Detect which cell encompasses the target text, then output its (X, Y) center coordinate. 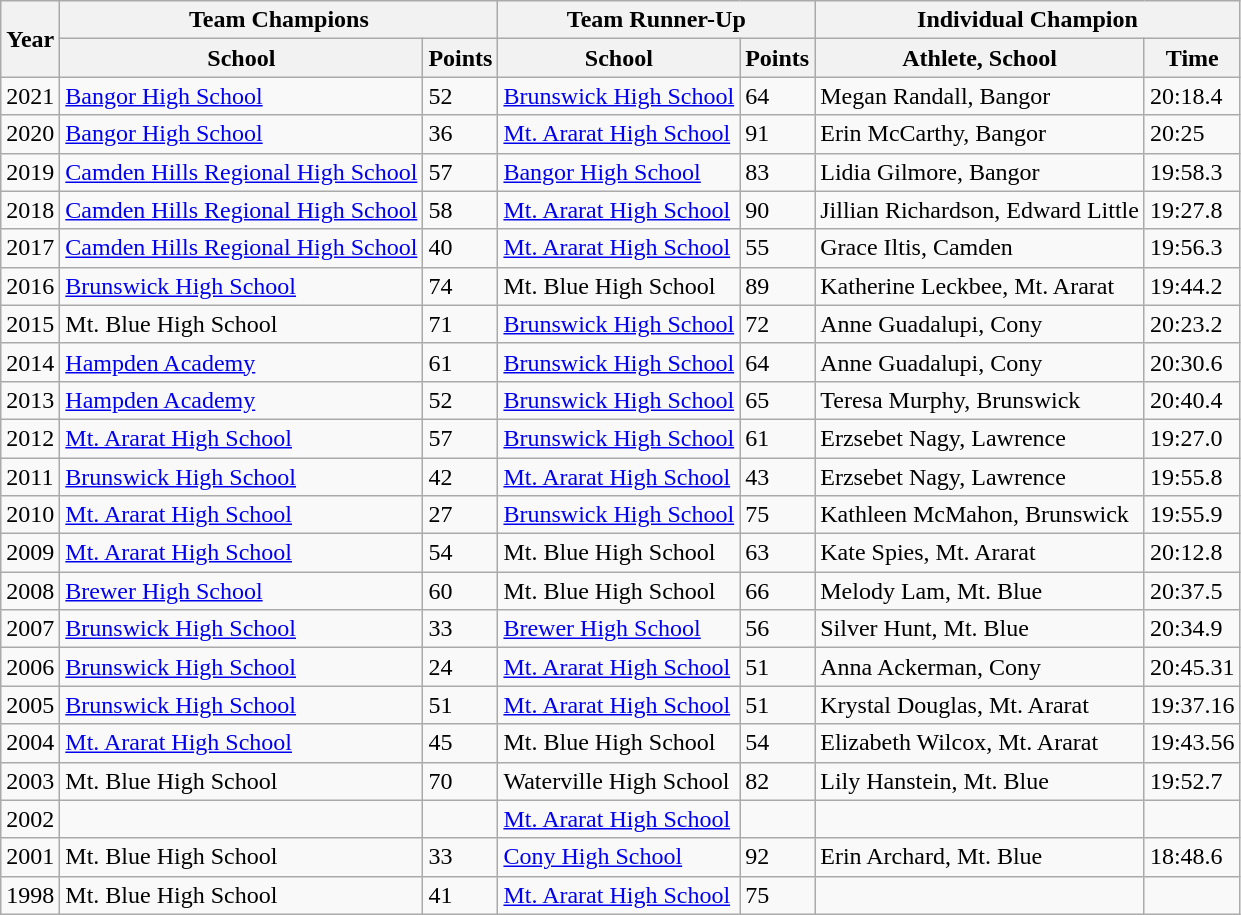
Jillian Richardson, Edward Little (980, 210)
2018 (30, 210)
20:12.8 (1192, 553)
89 (778, 286)
2008 (30, 591)
71 (460, 324)
60 (460, 591)
2014 (30, 362)
2010 (30, 515)
19:52.7 (1192, 781)
Kathleen McMahon, Brunswick (980, 515)
Individual Champion (1028, 20)
Team Champions (279, 20)
2013 (30, 400)
58 (460, 210)
2006 (30, 667)
20:23.2 (1192, 324)
70 (460, 781)
20:34.9 (1192, 629)
56 (778, 629)
20:30.6 (1192, 362)
2019 (30, 172)
41 (460, 895)
Melody Lam, Mt. Blue (980, 591)
2016 (30, 286)
2015 (30, 324)
2020 (30, 134)
40 (460, 248)
Waterville High School (619, 781)
19:58.3 (1192, 172)
18:48.6 (1192, 857)
Erin McCarthy, Bangor (980, 134)
2007 (30, 629)
Grace Iltis, Camden (980, 248)
55 (778, 248)
19:44.2 (1192, 286)
Krystal Douglas, Mt. Ararat (980, 705)
Cony High School (619, 857)
19:43.56 (1192, 743)
2017 (30, 248)
Kate Spies, Mt. Ararat (980, 553)
2009 (30, 553)
19:55.9 (1192, 515)
2021 (30, 96)
2012 (30, 438)
90 (778, 210)
27 (460, 515)
Katherine Leckbee, Mt. Ararat (980, 286)
65 (778, 400)
2001 (30, 857)
2003 (30, 781)
82 (778, 781)
74 (460, 286)
63 (778, 553)
20:40.4 (1192, 400)
Teresa Murphy, Brunswick (980, 400)
2002 (30, 819)
Erin Archard, Mt. Blue (980, 857)
2005 (30, 705)
66 (778, 591)
72 (778, 324)
Elizabeth Wilcox, Mt. Ararat (980, 743)
2004 (30, 743)
19:27.0 (1192, 438)
20:25 (1192, 134)
20:37.5 (1192, 591)
Lily Hanstein, Mt. Blue (980, 781)
19:37.16 (1192, 705)
19:55.8 (1192, 477)
Team Runner-Up (656, 20)
2011 (30, 477)
43 (778, 477)
19:27.8 (1192, 210)
Silver Hunt, Mt. Blue (980, 629)
Athlete, School (980, 58)
92 (778, 857)
1998 (30, 895)
83 (778, 172)
Time (1192, 58)
Megan Randall, Bangor (980, 96)
91 (778, 134)
42 (460, 477)
Anna Ackerman, Cony (980, 667)
Lidia Gilmore, Bangor (980, 172)
36 (460, 134)
24 (460, 667)
20:45.31 (1192, 667)
19:56.3 (1192, 248)
Year (30, 39)
20:18.4 (1192, 96)
45 (460, 743)
